For the text-containing cell, return its midpoint in (X, Y) coordinate format. 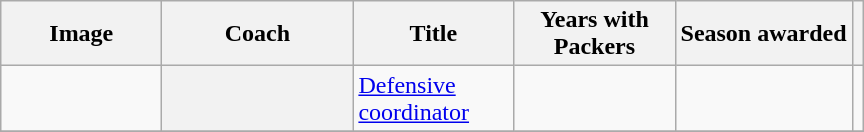
Season awarded (764, 34)
Coach (258, 34)
Years with Packers (594, 34)
Defensive coordinator (434, 98)
Title (434, 34)
Image (82, 34)
